Determine the (X, Y) coordinate at the center of the cell enclosing the given text.  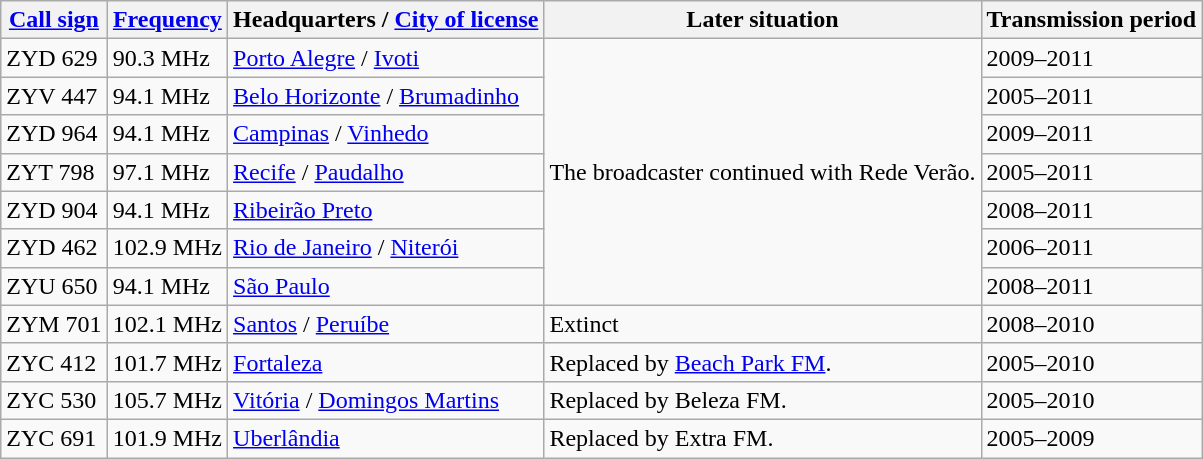
Transmission period (1092, 20)
ZYD 964 (54, 134)
90.3 MHz (167, 58)
101.9 MHz (167, 438)
2008–2010 (1092, 324)
Replaced by Beach Park FM. (762, 362)
Uberlândia (386, 438)
Replaced by Extra FM. (762, 438)
ZYD 904 (54, 210)
105.7 MHz (167, 400)
Replaced by Beleza FM. (762, 400)
Later situation (762, 20)
Headquarters / City of license (386, 20)
ZYM 701 (54, 324)
Belo Horizonte / Brumadinho (386, 96)
The broadcaster continued with Rede Verão. (762, 172)
2006–2011 (1092, 248)
Campinas / Vinhedo (386, 134)
Frequency (167, 20)
ZYC 530 (54, 400)
ZYD 462 (54, 248)
Call sign (54, 20)
Ribeirão Preto (386, 210)
Fortaleza (386, 362)
Santos / Peruíbe (386, 324)
102.9 MHz (167, 248)
ZYC 412 (54, 362)
101.7 MHz (167, 362)
Vitória / Domingos Martins (386, 400)
São Paulo (386, 286)
Recife / Paudalho (386, 172)
ZYD 629 (54, 58)
ZYU 650 (54, 286)
Porto Alegre / Ivoti (386, 58)
102.1 MHz (167, 324)
ZYV 447 (54, 96)
ZYT 798 (54, 172)
97.1 MHz (167, 172)
Rio de Janeiro / Niterói (386, 248)
Extinct (762, 324)
2005–2009 (1092, 438)
ZYC 691 (54, 438)
